Provide the (X, Y) coordinate of the cell's center where the given text is located.  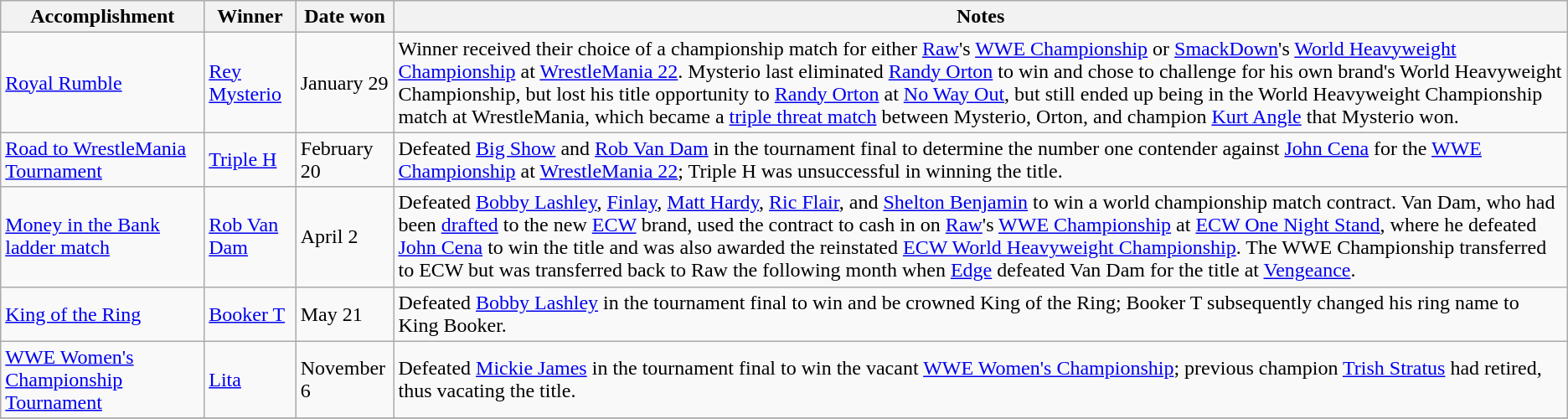
Road to WrestleMania Tournament (102, 159)
Lita (250, 380)
November 6 (345, 380)
January 29 (345, 82)
Rob Van Dam (250, 236)
February 20 (345, 159)
Money in the Bank ladder match (102, 236)
Royal Rumble (102, 82)
Winner (250, 17)
April 2 (345, 236)
Defeated Bobby Lashley in the tournament final to win and be crowned King of the Ring; Booker T subsequently changed his ring name to King Booker. (980, 313)
Notes (980, 17)
WWE Women's Championship Tournament (102, 380)
Rey Mysterio (250, 82)
Booker T (250, 313)
King of the Ring (102, 313)
Triple H (250, 159)
Date won (345, 17)
Accomplishment (102, 17)
May 21 (345, 313)
